Find where the given text appears and provide that cell's center as (x, y) coordinate. 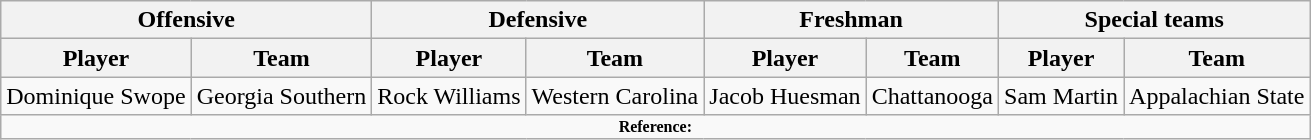
Special teams (1154, 20)
Reference: (656, 127)
Defensive (538, 20)
Dominique Swope (96, 96)
Appalachian State (1217, 96)
Freshman (852, 20)
Jacob Huesman (785, 96)
Chattanooga (932, 96)
Offensive (186, 20)
Sam Martin (1062, 96)
Georgia Southern (282, 96)
Rock Williams (449, 96)
Western Carolina (615, 96)
